Scan for the cell matching the given text and deliver its (x, y) coordinate at center. 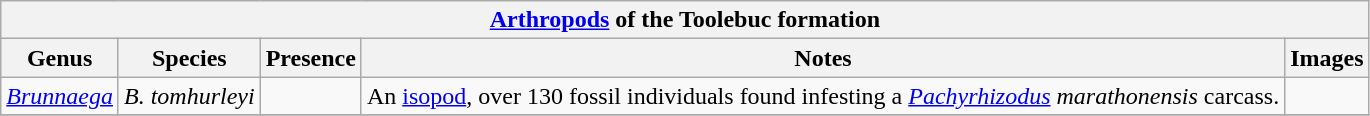
Genus (60, 58)
An isopod, over 130 fossil individuals found infesting a Pachyrhizodus marathonensis carcass. (822, 96)
B. tomhurleyi (189, 96)
Brunnaega (60, 96)
Images (1327, 58)
Presence (310, 58)
Notes (822, 58)
Species (189, 58)
Arthropods of the Toolebuc formation (685, 20)
